Output the [x, y] coordinate of the center of the cell containing the given text.  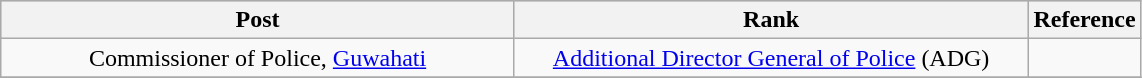
Rank [771, 20]
Additional Director General of Police (ADG) [771, 58]
Reference [1084, 20]
Commissioner of Police, Guwahati [258, 58]
Post [258, 20]
